Find where the given text appears and provide that cell's center as (x, y) coordinate. 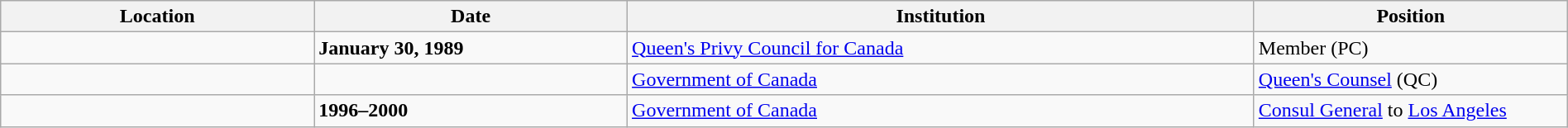
Consul General to Los Angeles (1411, 111)
Member (PC) (1411, 48)
Date (471, 17)
January 30, 1989 (471, 48)
Institution (941, 17)
Location (157, 17)
Position (1411, 17)
1996–2000 (471, 111)
Queen's Privy Council for Canada (941, 48)
Queen's Counsel (QC) (1411, 79)
